Detect which cell encompasses the target text, then output its [X, Y] center coordinate. 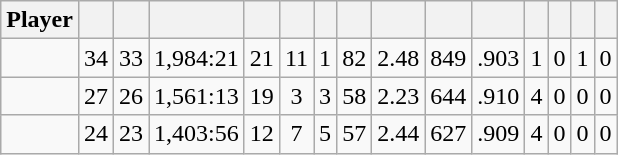
.909 [498, 134]
1,403:56 [197, 134]
1,984:21 [197, 58]
19 [262, 96]
21 [262, 58]
849 [448, 58]
.903 [498, 58]
27 [96, 96]
2.48 [398, 58]
26 [132, 96]
33 [132, 58]
644 [448, 96]
57 [354, 134]
.910 [498, 96]
2.23 [398, 96]
58 [354, 96]
11 [296, 58]
627 [448, 134]
5 [326, 134]
2.44 [398, 134]
7 [296, 134]
82 [354, 58]
24 [96, 134]
12 [262, 134]
23 [132, 134]
1,561:13 [197, 96]
34 [96, 58]
Player [40, 20]
